Extract the [X, Y] coordinate from the center of the cell holding the provided text.  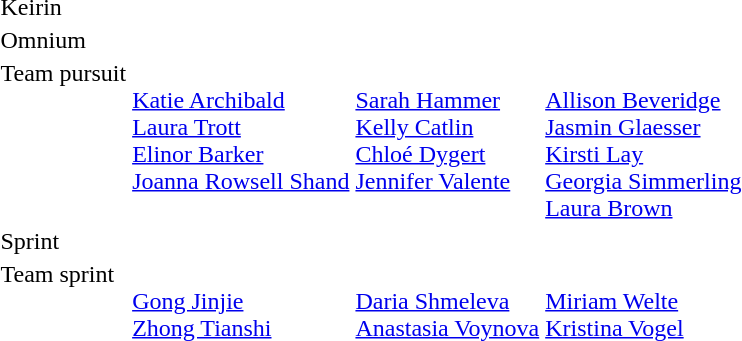
Katie ArchibaldLaura TrottElinor BarkerJoanna Rowsell Shand [241, 140]
Sarah HammerKelly CatlinChloé DygertJennifer Valente [448, 140]
